Extract the (X, Y) coordinate from the center of the cell holding the provided text.  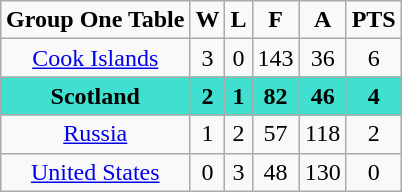
United States (96, 172)
118 (322, 134)
36 (322, 58)
6 (374, 58)
Group One Table (96, 20)
57 (276, 134)
46 (322, 96)
F (276, 20)
Russia (96, 134)
48 (276, 172)
L (238, 20)
Scotland (96, 96)
130 (322, 172)
A (322, 20)
PTS (374, 20)
82 (276, 96)
4 (374, 96)
Cook Islands (96, 58)
143 (276, 58)
W (208, 20)
